Determine the (x, y) coordinate at the center of the cell enclosing the given text.  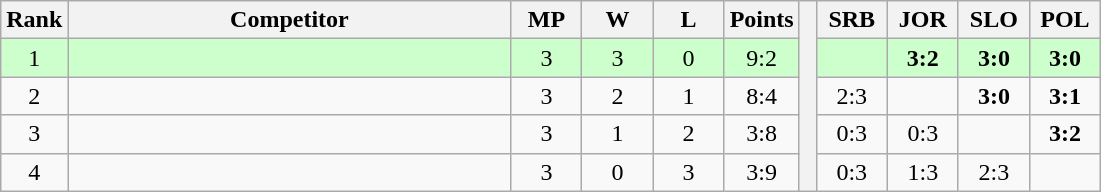
Competitor (290, 20)
Rank (34, 20)
3:8 (762, 134)
MP (546, 20)
L (688, 20)
8:4 (762, 96)
POL (1064, 20)
3:1 (1064, 96)
W (618, 20)
3:9 (762, 172)
JOR (922, 20)
SRB (852, 20)
1:3 (922, 172)
9:2 (762, 58)
SLO (994, 20)
Points (762, 20)
4 (34, 172)
